Provide the (X, Y) coordinate of the cell's center where the given text is located.  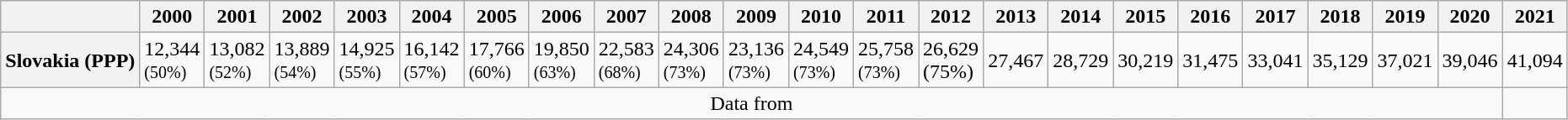
2018 (1341, 17)
2000 (172, 17)
Slovakia (PPP) (71, 60)
17,766 (60%) (497, 60)
22,583 (68%) (627, 60)
2009 (756, 17)
19,850 (63%) (561, 60)
37,021 (1405, 60)
2004 (431, 17)
24,306 (73%) (691, 60)
2013 (1016, 17)
12,344 (50%) (172, 60)
23,136 (73%) (756, 60)
27,467 (1016, 60)
2017 (1275, 17)
2019 (1405, 17)
2010 (820, 17)
2011 (886, 17)
14,925 (55%) (367, 60)
13,889 (54%) (301, 60)
16,142 (57%) (431, 60)
30,219 (1145, 60)
2002 (301, 17)
2007 (627, 17)
2020 (1470, 17)
2012 (952, 17)
25,758 (73%) (886, 60)
2016 (1211, 17)
2014 (1081, 17)
Data from (751, 103)
41,094 (1534, 60)
28,729 (1081, 60)
2008 (691, 17)
2015 (1145, 17)
2006 (561, 17)
39,046 (1470, 60)
33,041 (1275, 60)
2005 (497, 17)
2021 (1534, 17)
31,475 (1211, 60)
26,629 (75%) (952, 60)
2003 (367, 17)
35,129 (1341, 60)
13,082 (52%) (237, 60)
2001 (237, 17)
24,549 (73%) (820, 60)
